Determine the (X, Y) coordinate at the center of the cell enclosing the given text.  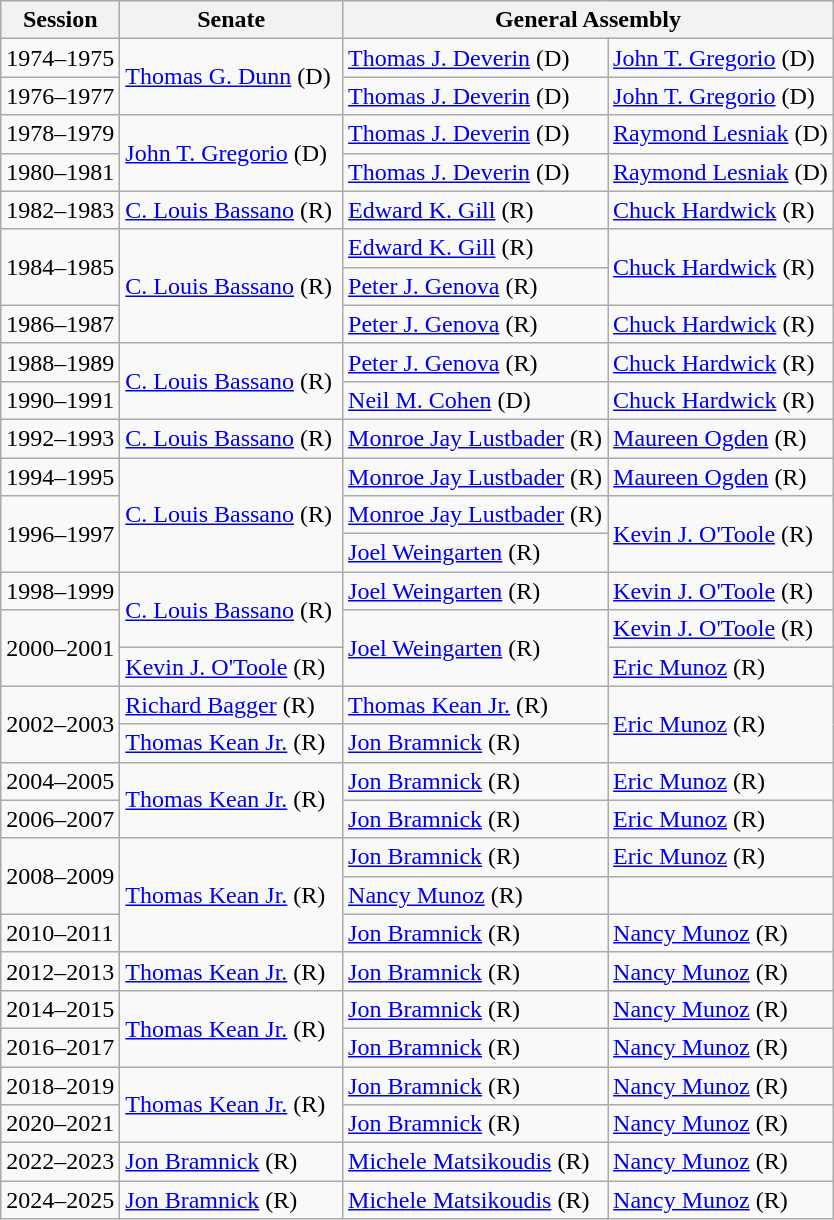
General Assembly (588, 20)
1974–1975 (60, 58)
1988–1989 (60, 362)
2010–2011 (60, 933)
1982–1983 (60, 210)
Thomas G. Dunn (D) (232, 77)
2020–2021 (60, 1124)
2012–2013 (60, 971)
2004–2005 (60, 781)
1990–1991 (60, 400)
Neil M. Cohen (D) (476, 400)
2000–2001 (60, 648)
1992–1993 (60, 438)
2018–2019 (60, 1085)
2022–2023 (60, 1162)
2006–2007 (60, 819)
Senate (232, 20)
1986–1987 (60, 324)
Session (60, 20)
1998–1999 (60, 591)
1978–1979 (60, 134)
2024–2025 (60, 1200)
2008–2009 (60, 876)
2002–2003 (60, 724)
Richard Bagger (R) (232, 705)
1984–1985 (60, 267)
1980–1981 (60, 172)
2014–2015 (60, 1009)
1994–1995 (60, 477)
1996–1997 (60, 534)
1976–1977 (60, 96)
2016–2017 (60, 1047)
